Provide the (X, Y) coordinate of the cell's center where the given text is located.  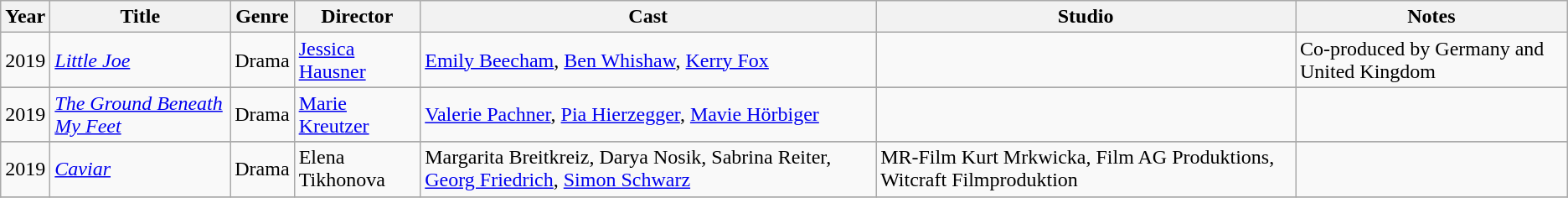
Marie Kreutzer (357, 114)
MR-Film Kurt Mrkwicka, Film AG Produktions, Witcraft Filmproduktion (1086, 169)
Caviar (141, 169)
Notes (1431, 17)
Valerie Pachner, Pia Hierzegger, Mavie Hörbiger (648, 114)
Margarita Breitkreiz, Darya Nosik, Sabrina Reiter, Georg Friedrich, Simon Schwarz (648, 169)
Cast (648, 17)
Year (25, 17)
Director (357, 17)
The Ground Beneath My Feet (141, 114)
Elena Tikhonova (357, 169)
Jessica Hausner (357, 60)
Genre (262, 17)
Studio (1086, 17)
Title (141, 17)
Little Joe (141, 60)
Emily Beecham, Ben Whishaw, Kerry Fox (648, 60)
Co-produced by Germany and United Kingdom (1431, 60)
